Locate the cell with the specified text and output its [x, y] center coordinate. 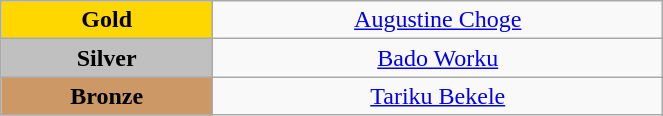
Bronze [107, 96]
Tariku Bekele [438, 96]
Augustine Choge [438, 20]
Gold [107, 20]
Silver [107, 58]
Bado Worku [438, 58]
